Capture the cell that displays the provided text and extract its (x, y) central coordinate. 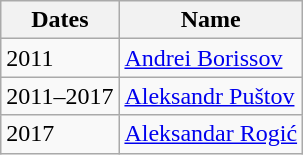
2017 (60, 134)
Dates (60, 20)
Andrei Borissov (211, 58)
2011–2017 (60, 96)
Aleksandar Rogić (211, 134)
Aleksandr Puštov (211, 96)
2011 (60, 58)
Name (211, 20)
